Scan for the cell matching the given text and deliver its [X, Y] coordinate at center. 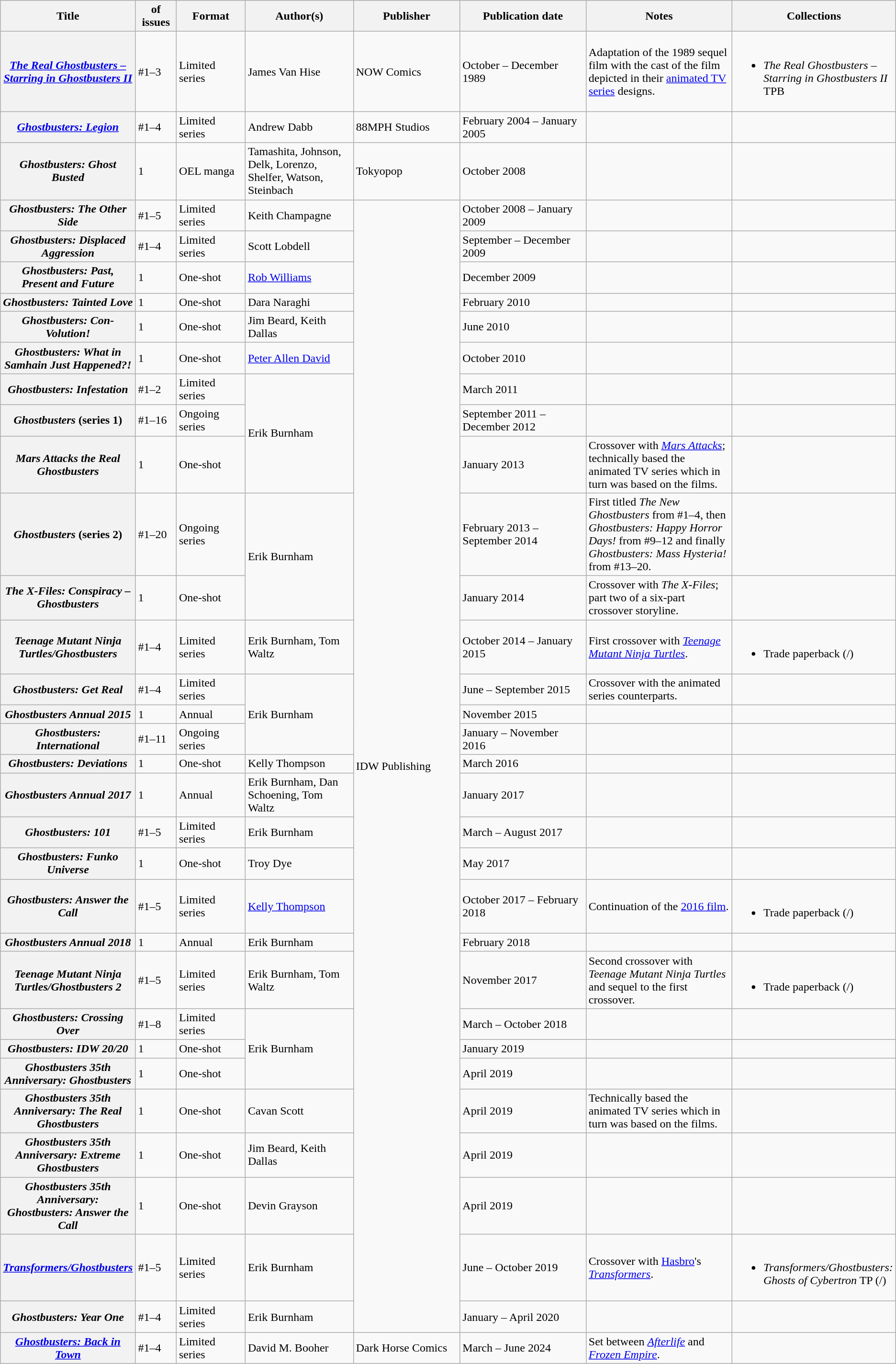
Ghostbusters: Crossing Over [68, 1024]
Ghostbusters: Get Real [68, 689]
#1–11 [156, 739]
Ghostbusters: 101 [68, 832]
Ghostbusters 35th Anniversary: Extreme Ghostbusters [68, 1155]
Troy Dye [299, 864]
Title [68, 16]
Ghostbusters: Deviations [68, 764]
October 2008 – January 2009 [523, 215]
October 2010 [523, 358]
Publication date [523, 16]
Ghostbusters: Displaced Aggression [68, 246]
Ghostbusters: Tainted Love [68, 302]
James Van Hise [299, 72]
Tamashita, Johnson, Delk, Lorenzo, Shelfer, Watson, Steinbach [299, 171]
November 2017 [523, 980]
Author(s) [299, 16]
David M. Booher [299, 1348]
Ghostbusters Annual 2017 [68, 795]
Keith Champagne [299, 215]
#1–16 [156, 420]
Devin Grayson [299, 1206]
#1–20 [156, 534]
Crossover with Mars Attacks; technically based the animated TV series which in turn was based on the films. [659, 464]
January – November 2016 [523, 739]
Peter Allen David [299, 358]
Collections [814, 16]
88MPH Studios [407, 127]
Transformers/Ghostbusters: Ghosts of Cybertron TP (/) [814, 1268]
February 2018 [523, 942]
Ghostbusters (series 1) [68, 420]
First titled The New Ghostbusters from #1–4, then Ghostbusters: Happy Horror Days! from #9–12 and finally Ghostbusters: Mass Hysteria! from #13–20. [659, 534]
IDW Publishing [407, 766]
Set between Afterlife and Frozen Empire. [659, 1348]
Ghostbusters: IDW 20/20 [68, 1048]
Ghostbusters Annual 2015 [68, 714]
June 2010 [523, 327]
February 2004 – January 2005 [523, 127]
Erik Burnham, Dan Schoening, Tom Waltz [299, 795]
February 2010 [523, 302]
June – October 2019 [523, 1268]
#1–3 [156, 72]
Ghostbusters: What in Samhain Just Happened?! [68, 358]
Ghostbusters 35th Anniversary: Ghostbusters [68, 1073]
March 2011 [523, 389]
Teenage Mutant Ninja Turtles/Ghostbusters [68, 647]
Ghostbusters: International [68, 739]
Publisher [407, 16]
Ghostbusters: Back in Town [68, 1348]
#1–2 [156, 389]
March 2016 [523, 764]
Transformers/Ghostbusters [68, 1268]
Ghostbusters: Con-Volution! [68, 327]
Adaptation of the 1989 sequel film with the cast of the film depicted in their animated TV series designs. [659, 72]
Ghostbusters: Legion [68, 127]
Ghostbusters: Infestation [68, 389]
Dark Horse Comics [407, 1348]
June – September 2015 [523, 689]
The X-Files: Conspiracy – Ghostbusters [68, 598]
October – December 1989 [523, 72]
Scott Lobdell [299, 246]
Ghostbusters Annual 2018 [68, 942]
Dara Naraghi [299, 302]
November 2015 [523, 714]
Cavan Scott [299, 1111]
October 2017 – February 2018 [523, 906]
January 2019 [523, 1048]
October 2008 [523, 171]
NOW Comics [407, 72]
March – August 2017 [523, 832]
February 2013 – September 2014 [523, 534]
Crossover with Hasbro's Transformers. [659, 1268]
September – December 2009 [523, 246]
OEL manga [211, 171]
Ghostbusters: Year One [68, 1317]
Andrew Dabb [299, 127]
#1–8 [156, 1024]
September 2011 – December 2012 [523, 420]
Crossover with The X-Files; part two of a six-part crossover storyline. [659, 598]
Ghostbusters (series 2) [68, 534]
Ghostbusters: Ghost Busted [68, 171]
The Real Ghostbusters – Starring in Ghostbusters II [68, 72]
Technically based the animated TV series which in turn was based on the films. [659, 1111]
March – June 2024 [523, 1348]
First crossover with Teenage Mutant Ninja Turtles. [659, 647]
January – April 2020 [523, 1317]
May 2017 [523, 864]
of issues [156, 16]
January 2017 [523, 795]
Format [211, 16]
Tokyopop [407, 171]
Second crossover with Teenage Mutant Ninja Turtles and sequel to the first crossover. [659, 980]
December 2009 [523, 278]
The Real Ghostbusters – Starring in Ghostbusters II TPB [814, 72]
Ghostbusters: Funko Universe [68, 864]
Teenage Mutant Ninja Turtles/Ghostbusters 2 [68, 980]
January 2014 [523, 598]
March – October 2018 [523, 1024]
January 2013 [523, 464]
Ghostbusters 35th Anniversary: The Real Ghostbusters [68, 1111]
October 2014 – January 2015 [523, 647]
Continuation of the 2016 film. [659, 906]
Rob Williams [299, 278]
Ghostbusters: Past, Present and Future [68, 278]
Ghostbusters 35th Anniversary: Ghostbusters: Answer the Call [68, 1206]
Crossover with the animated series counterparts. [659, 689]
Mars Attacks the Real Ghostbusters [68, 464]
Ghostbusters: Answer the Call [68, 906]
Ghostbusters: The Other Side [68, 215]
Notes [659, 16]
